Detect which cell encompasses the target text, then output its (X, Y) center coordinate. 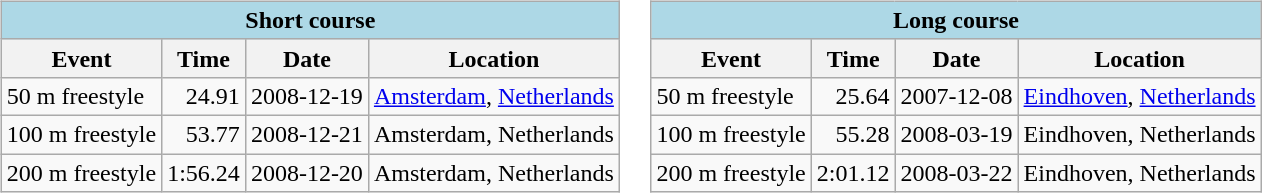
2007-12-08 (956, 96)
25.64 (853, 96)
2008-12-20 (306, 173)
2008-12-21 (306, 134)
53.77 (204, 134)
Short course (310, 20)
55.28 (853, 134)
2:01.12 (853, 173)
2008-03-19 (956, 134)
2008-12-19 (306, 96)
Long course (956, 20)
1:56.24 (204, 173)
24.91 (204, 96)
2008-03-22 (956, 173)
